Scan for the cell matching the given text and deliver its [x, y] coordinate at center. 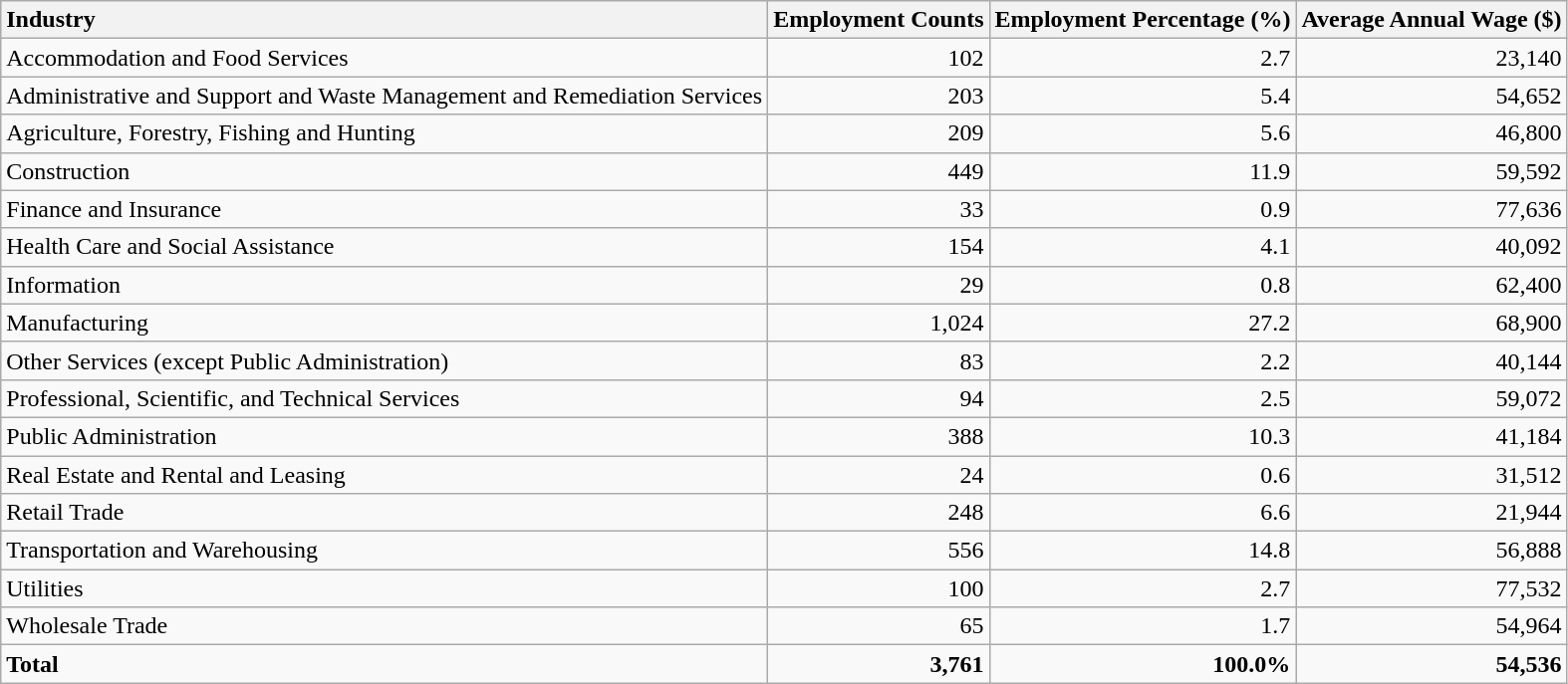
10.3 [1143, 436]
94 [879, 398]
1,024 [879, 323]
24 [879, 475]
0.8 [1143, 285]
65 [879, 626]
77,532 [1432, 588]
Finance and Insurance [385, 209]
62,400 [1432, 285]
11.9 [1143, 171]
4.1 [1143, 247]
3,761 [879, 664]
556 [879, 551]
27.2 [1143, 323]
Agriculture, Forestry, Fishing and Hunting [385, 133]
54,964 [1432, 626]
Wholesale Trade [385, 626]
68,900 [1432, 323]
209 [879, 133]
46,800 [1432, 133]
Utilities [385, 588]
0.6 [1143, 475]
29 [879, 285]
Total [385, 664]
23,140 [1432, 58]
Professional, Scientific, and Technical Services [385, 398]
203 [879, 96]
Employment Counts [879, 20]
2.2 [1143, 360]
2.5 [1143, 398]
14.8 [1143, 551]
Health Care and Social Assistance [385, 247]
21,944 [1432, 513]
Real Estate and Rental and Leasing [385, 475]
248 [879, 513]
Administrative and Support and Waste Management and Remediation Services [385, 96]
59,072 [1432, 398]
5.4 [1143, 96]
Information [385, 285]
Public Administration [385, 436]
Retail Trade [385, 513]
59,592 [1432, 171]
100 [879, 588]
Accommodation and Food Services [385, 58]
6.6 [1143, 513]
388 [879, 436]
100.0% [1143, 664]
54,652 [1432, 96]
Average Annual Wage ($) [1432, 20]
Transportation and Warehousing [385, 551]
56,888 [1432, 551]
5.6 [1143, 133]
31,512 [1432, 475]
0.9 [1143, 209]
102 [879, 58]
Manufacturing [385, 323]
Other Services (except Public Administration) [385, 360]
Employment Percentage (%) [1143, 20]
33 [879, 209]
83 [879, 360]
77,636 [1432, 209]
40,144 [1432, 360]
154 [879, 247]
54,536 [1432, 664]
Construction [385, 171]
1.7 [1143, 626]
40,092 [1432, 247]
41,184 [1432, 436]
Industry [385, 20]
449 [879, 171]
